Return the (x, y) coordinate for the center point of the cell that contains the specified text.  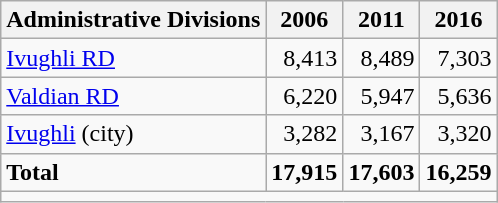
Ivughli (city) (134, 134)
8,413 (304, 58)
2006 (304, 20)
3,282 (304, 134)
5,947 (382, 96)
6,220 (304, 96)
7,303 (458, 58)
17,603 (382, 172)
Valdian RD (134, 96)
3,320 (458, 134)
17,915 (304, 172)
Ivughli RD (134, 58)
2016 (458, 20)
16,259 (458, 172)
3,167 (382, 134)
Total (134, 172)
8,489 (382, 58)
2011 (382, 20)
Administrative Divisions (134, 20)
5,636 (458, 96)
